From the cell containing the given text, extract its center point as [X, Y] coordinate. 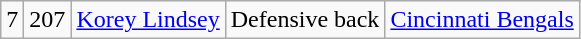
7 [12, 20]
Korey Lindsey [148, 20]
Cincinnati Bengals [482, 20]
Defensive back [305, 20]
207 [48, 20]
